Find where the given text appears and provide that cell's center as [x, y] coordinate. 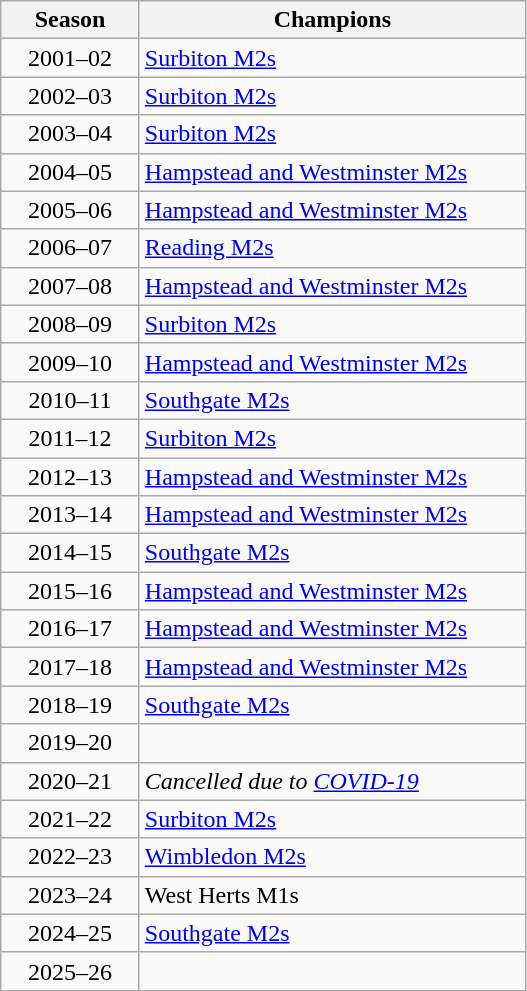
2015–16 [70, 591]
2022–23 [70, 857]
Reading M2s [332, 248]
2016–17 [70, 629]
2021–22 [70, 819]
2007–08 [70, 286]
2001–02 [70, 58]
2004–05 [70, 172]
2011–12 [70, 438]
West Herts M1s [332, 895]
2020–21 [70, 781]
2018–19 [70, 705]
2025–26 [70, 971]
2024–25 [70, 933]
2014–15 [70, 553]
Season [70, 20]
2013–14 [70, 515]
Champions [332, 20]
Cancelled due to COVID-19 [332, 781]
2002–03 [70, 96]
2008–09 [70, 324]
2003–04 [70, 134]
2019–20 [70, 743]
2012–13 [70, 477]
2017–18 [70, 667]
2009–10 [70, 362]
Wimbledon M2s [332, 857]
2023–24 [70, 895]
2006–07 [70, 248]
2010–11 [70, 400]
2005–06 [70, 210]
